Find where the given text appears and provide that cell's center as [x, y] coordinate. 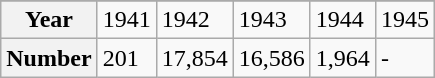
1944 [342, 20]
1943 [272, 20]
1941 [126, 20]
Year [49, 20]
17,854 [194, 58]
1942 [194, 20]
1945 [404, 20]
- [404, 58]
Number [49, 58]
1,964 [342, 58]
201 [126, 58]
16,586 [272, 58]
